From the cell containing the given text, extract its center point as [X, Y] coordinate. 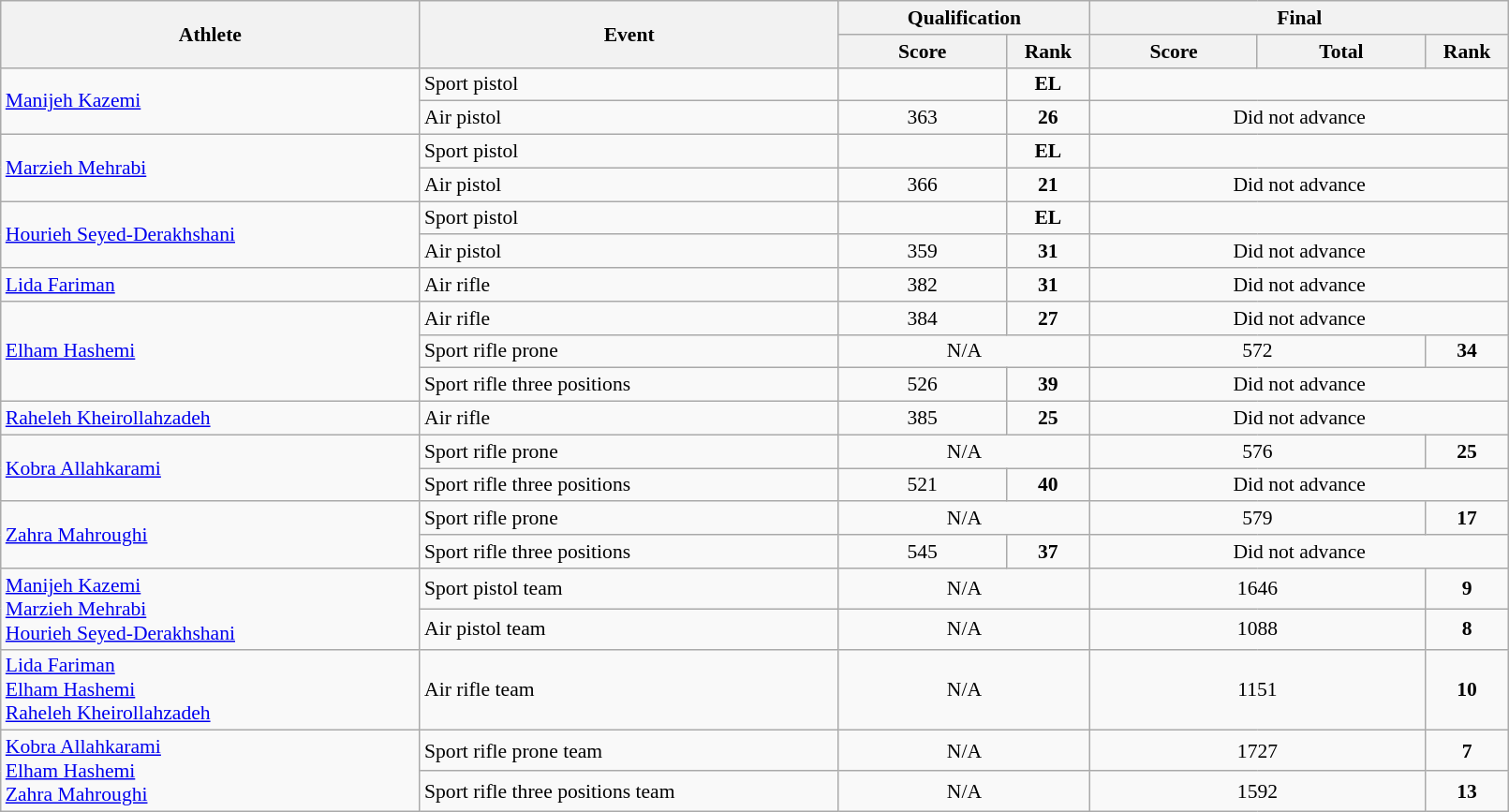
Athlete [210, 34]
Manijeh Kazemi [210, 101]
1592 [1258, 790]
1727 [1258, 751]
526 [922, 385]
1646 [1258, 588]
382 [922, 285]
359 [922, 252]
10 [1467, 689]
7 [1467, 751]
39 [1047, 385]
Air pistol team [629, 629]
Sport rifle prone team [629, 751]
1151 [1258, 689]
Lida FarimanElham HashemiRaheleh Kheirollahzadeh [210, 689]
385 [922, 419]
Lida Fariman [210, 285]
Qualification [964, 18]
13 [1467, 790]
34 [1467, 351]
Manijeh KazemiMarzieh MehrabiHourieh Seyed-Derakhshani [210, 609]
Final [1300, 18]
545 [922, 552]
Raheleh Kheirollahzadeh [210, 419]
363 [922, 118]
Zahra Mahroughi [210, 536]
17 [1467, 519]
Hourieh Seyed-Derakhshani [210, 234]
Event [629, 34]
576 [1258, 451]
572 [1258, 351]
21 [1047, 185]
521 [922, 485]
Sport rifle three positions team [629, 790]
1088 [1258, 629]
384 [922, 318]
366 [922, 185]
Kobra AllahkaramiElham HashemiZahra Mahroughi [210, 772]
Kobra Allahkarami [210, 468]
26 [1047, 118]
Total [1341, 52]
9 [1467, 588]
8 [1467, 629]
40 [1047, 485]
Elham Hashemi [210, 352]
579 [1258, 519]
Air rifle team [629, 689]
Marzieh Mehrabi [210, 169]
27 [1047, 318]
37 [1047, 552]
Sport pistol team [629, 588]
